For the text-containing cell, return its midpoint in (x, y) coordinate format. 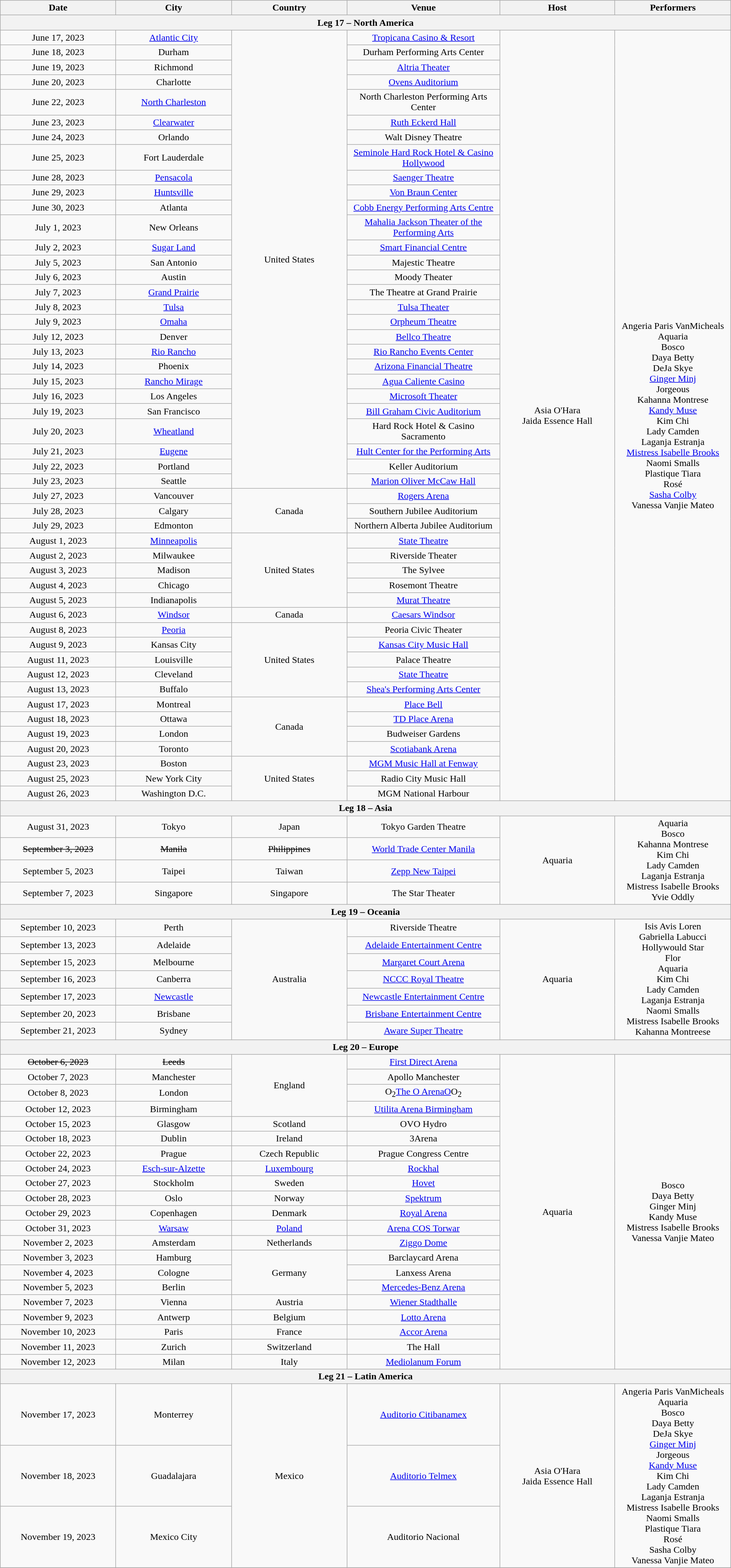
Cologne (174, 1272)
October 22, 2023 (58, 1154)
Rio Rancho Events Center (423, 352)
Madison (174, 570)
Rancho Mirage (174, 381)
July 21, 2023 (58, 451)
Canberra (174, 979)
Keller Auditorium (423, 466)
Rogers Arena (423, 496)
June 19, 2023 (58, 67)
Birmingham (174, 1109)
Brisbane (174, 1014)
Windsor (174, 615)
Cleveland (174, 674)
Oslo (174, 1198)
November 4, 2023 (58, 1272)
Atlanta (174, 207)
Edmonton (174, 526)
August 19, 2023 (58, 734)
September 10, 2023 (58, 928)
August 2, 2023 (58, 555)
August 8, 2023 (58, 630)
Sydney (174, 1031)
October 7, 2023 (58, 1077)
Eugene (174, 451)
Moody Theater (423, 277)
September 15, 2023 (58, 962)
OVO Hydro (423, 1124)
Austin (174, 277)
October 6, 2023 (58, 1062)
August 25, 2023 (58, 779)
July 27, 2023 (58, 496)
Newcastle (174, 997)
Tulsa (174, 307)
Fort Lauderdale (174, 157)
The Hall (423, 1347)
Riverside Theater (423, 555)
Northern Alberta Jubilee Auditorium (423, 526)
Rockhal (423, 1168)
Auditorio Telmex (423, 1476)
Austria (289, 1302)
July 8, 2023 (58, 307)
Luxembourg (289, 1168)
October 8, 2023 (58, 1093)
June 18, 2023 (58, 52)
Warsaw (174, 1228)
The Star Theater (423, 893)
Country (289, 8)
Agua Caliente Casino (423, 381)
Scotiabank Arena (423, 749)
Mahalia Jackson Theater of the Performing Arts (423, 227)
Netherlands (289, 1243)
Esch-sur-Alzette (174, 1168)
August 9, 2023 (58, 645)
June 17, 2023 (58, 38)
June 25, 2023 (58, 157)
Manchester (174, 1077)
August 5, 2023 (58, 600)
Indianapolis (174, 600)
Copenhagen (174, 1213)
Riverside Theatre (423, 928)
June 24, 2023 (58, 137)
November 11, 2023 (58, 1347)
Leg 19 – Oceania (365, 912)
October 15, 2023 (58, 1124)
Minneapolis (174, 541)
Murat Theatre (423, 600)
November 2, 2023 (58, 1243)
England (289, 1085)
Zepp New Taipei (423, 871)
Date (58, 8)
Accor Arena (423, 1332)
November 5, 2023 (58, 1287)
Louisville (174, 659)
Radio City Music Hall (423, 779)
November 19, 2023 (58, 1537)
City (174, 8)
November 7, 2023 (58, 1302)
Tokyo (174, 827)
Newcastle Entertainment Centre (423, 997)
Washington D.C. (174, 793)
Performers (673, 8)
O2The O ArenaOO2 (423, 1093)
July 19, 2023 (58, 411)
August 4, 2023 (58, 585)
San Antonio (174, 263)
Walt Disney Theatre (423, 137)
Margaret Court Arena (423, 962)
Arizona Financial Theatre (423, 366)
Royal Arena (423, 1213)
Mexico (289, 1476)
September 3, 2023 (58, 849)
Shea's Performing Arts Center (423, 689)
July 5, 2023 (58, 263)
TD Place Arena (423, 719)
October 27, 2023 (58, 1183)
Mediolanum Forum (423, 1362)
June 20, 2023 (58, 82)
Boston (174, 764)
Aware Super Theatre (423, 1031)
August 1, 2023 (58, 541)
Milwaukee (174, 555)
Southern Jubilee Auditorium (423, 511)
First Direct Arena (423, 1062)
Calgary (174, 511)
Los Angeles (174, 396)
September 21, 2023 (58, 1031)
July 9, 2023 (58, 322)
August 3, 2023 (58, 570)
Leg 18 – Asia (365, 808)
November 17, 2023 (58, 1415)
Hard Rock Hotel & Casino Sacramento (423, 431)
Guadalajara (174, 1476)
France (289, 1332)
Mercedes-Benz Arena (423, 1287)
Belgium (289, 1317)
Orlando (174, 137)
The Sylvee (423, 570)
Bill Graham Civic Auditorium (423, 411)
Paris (174, 1332)
Spektrum (423, 1198)
Charlotte (174, 82)
Wiener Stadthalle (423, 1302)
November 3, 2023 (58, 1257)
July 22, 2023 (58, 466)
Taipei (174, 871)
Antwerp (174, 1317)
July 12, 2023 (58, 337)
June 28, 2023 (58, 177)
Japan (289, 827)
Wheatland (174, 431)
July 14, 2023 (58, 366)
Adelaide (174, 945)
New Orleans (174, 227)
BoscoDaya BettyGinger MinjKandy MuseMistress Isabelle BrooksVanessa Vanjie Mateo (673, 1212)
August 31, 2023 (58, 827)
Cobb Energy Performing Arts Centre (423, 207)
August 20, 2023 (58, 749)
Germany (289, 1272)
Czech Republic (289, 1154)
Poland (289, 1228)
Arena COS Torwar (423, 1228)
Switzerland (289, 1347)
October 28, 2023 (58, 1198)
Portland (174, 466)
Barclaycard Arena (423, 1257)
September 17, 2023 (58, 997)
North Charleston (174, 102)
Seminole Hard Rock Hotel & Casino Hollywood (423, 157)
August 26, 2023 (58, 793)
San Francisco (174, 411)
Place Bell (423, 704)
Pensacola (174, 177)
Clearwater (174, 122)
July 1, 2023 (58, 227)
3Arena (423, 1139)
July 15, 2023 (58, 381)
Phoenix (174, 366)
Mexico City (174, 1537)
Ruth Eckerd Hall (423, 122)
October 12, 2023 (58, 1109)
Philippines (289, 849)
Hovet (423, 1183)
Peoria (174, 630)
Von Braun Center (423, 192)
July 7, 2023 (58, 292)
Rio Rancho (174, 352)
September 7, 2023 (58, 893)
Marion Oliver McCaw Hall (423, 481)
June 29, 2023 (58, 192)
Melbourne (174, 962)
November 9, 2023 (58, 1317)
Altria Theater (423, 67)
Huntsville (174, 192)
Amsterdam (174, 1243)
Smart Financial Centre (423, 248)
Glasgow (174, 1124)
Ziggo Dome (423, 1243)
Bellco Theatre (423, 337)
Ovens Auditorium (423, 82)
NCCC Royal Theatre (423, 979)
August 17, 2023 (58, 704)
Apollo Manchester (423, 1077)
AquariaBoscoKahanna MontreseKim ChiLady CamdenLaganja EstranjaMistress Isabelle BrooksYvie Oddly (673, 860)
Lotto Arena (423, 1317)
Montreal (174, 704)
Kansas City Music Hall (423, 645)
June 30, 2023 (58, 207)
July 2, 2023 (58, 248)
Tokyo Garden Theatre (423, 827)
Seattle (174, 481)
Sugar Land (174, 248)
Richmond (174, 67)
Rosemont Theatre (423, 585)
Caesars Windsor (423, 615)
Durham Performing Arts Center (423, 52)
August 12, 2023 (58, 674)
Manila (174, 849)
Norway (289, 1198)
August 6, 2023 (58, 615)
Lanxess Arena (423, 1272)
Venue (423, 8)
Denver (174, 337)
Adelaide Entertainment Centre (423, 945)
Berlin (174, 1287)
July 28, 2023 (58, 511)
September 13, 2023 (58, 945)
August 13, 2023 (58, 689)
Host (558, 8)
July 13, 2023 (58, 352)
MGM Music Hall at Fenway (423, 764)
Tropicana Casino & Resort (423, 38)
October 29, 2023 (58, 1213)
Durham (174, 52)
July 23, 2023 (58, 481)
Prague (174, 1154)
Ireland (289, 1139)
Kansas City (174, 645)
Buffalo (174, 689)
Majestic Theatre (423, 263)
Auditorio Citibanamex (423, 1415)
November 12, 2023 (58, 1362)
Milan (174, 1362)
Microsoft Theater (423, 396)
Utilita Arena Birmingham (423, 1109)
Zurich (174, 1347)
September 16, 2023 (58, 979)
Sweden (289, 1183)
August 23, 2023 (58, 764)
August 11, 2023 (58, 659)
Hamburg (174, 1257)
Leeds (174, 1062)
Denmark (289, 1213)
September 20, 2023 (58, 1014)
July 29, 2023 (58, 526)
Perth (174, 928)
November 18, 2023 (58, 1476)
Vienna (174, 1302)
Toronto (174, 749)
Hult Center for the Performing Arts (423, 451)
Brisbane Entertainment Centre (423, 1014)
The Theatre at Grand Prairie (423, 292)
Auditorio Nacional (423, 1537)
Saenger Theatre (423, 177)
Scotland (289, 1124)
Peoria Civic Theater (423, 630)
Budweiser Gardens (423, 734)
Ottawa (174, 719)
Leg 21 – Latin America (365, 1377)
Dublin (174, 1139)
Prague Congress Centre (423, 1154)
Chicago (174, 585)
Vancouver (174, 496)
Tulsa Theater (423, 307)
Isis Avis LorenGabriella LabucciHollywould StarFlorAquariaKim ChiLady CamdenLaganja EstranjaNaomi SmallsMistress Isabelle BrooksKahanna Montreese (673, 979)
Monterrey (174, 1415)
Australia (289, 979)
June 22, 2023 (58, 102)
October 24, 2023 (58, 1168)
August 18, 2023 (58, 719)
September 5, 2023 (58, 871)
World Trade Center Manila (423, 849)
November 10, 2023 (58, 1332)
July 6, 2023 (58, 277)
New York City (174, 779)
Grand Prairie (174, 292)
MGM National Harbour (423, 793)
Leg 17 – North America (365, 23)
North Charleston Performing Arts Center (423, 102)
June 23, 2023 (58, 122)
Italy (289, 1362)
Taiwan (289, 871)
Atlantic City (174, 38)
July 20, 2023 (58, 431)
Orpheum Theatre (423, 322)
October 31, 2023 (58, 1228)
July 16, 2023 (58, 396)
October 18, 2023 (58, 1139)
Omaha (174, 322)
Stockholm (174, 1183)
Palace Theatre (423, 659)
Leg 20 – Europe (365, 1047)
